Find where the given text appears and provide that cell's center as [X, Y] coordinate. 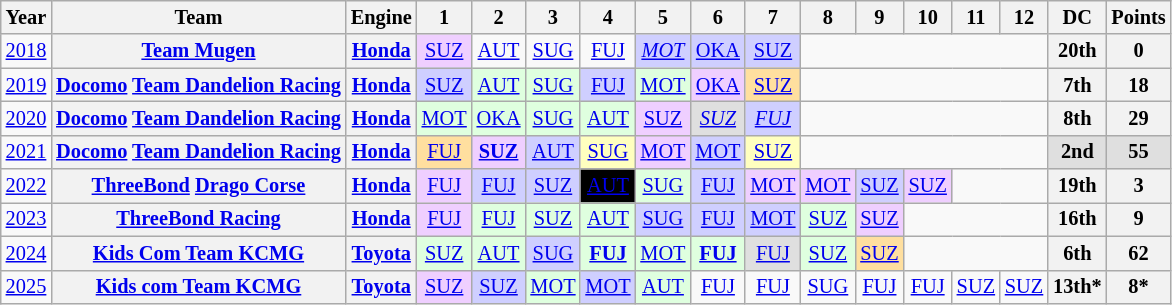
2024 [26, 253]
Team Mugen [198, 51]
DC [1077, 17]
Team [198, 17]
4 [608, 17]
Kids Com Team KCMG [198, 253]
2 [499, 17]
2022 [26, 186]
2018 [26, 51]
10 [928, 17]
Engine [382, 17]
2nd [1077, 152]
2025 [26, 287]
Points [1139, 17]
55 [1139, 152]
2020 [26, 118]
7th [1077, 85]
19th [1077, 186]
6th [1077, 253]
Kids com Team KCMG [198, 287]
0 [1139, 51]
13th* [1077, 287]
ThreeBond Racing [198, 219]
6 [718, 17]
2023 [26, 219]
16th [1077, 219]
8 [828, 17]
29 [1139, 118]
62 [1139, 253]
18 [1139, 85]
8* [1139, 287]
1 [444, 17]
20th [1077, 51]
2021 [26, 152]
7 [772, 17]
5 [662, 17]
2019 [26, 85]
12 [1024, 17]
11 [976, 17]
ThreeBond Drago Corse [198, 186]
Year [26, 17]
8th [1077, 118]
